Identify which cell holds the provided text, then report its [x, y] central coordinate. 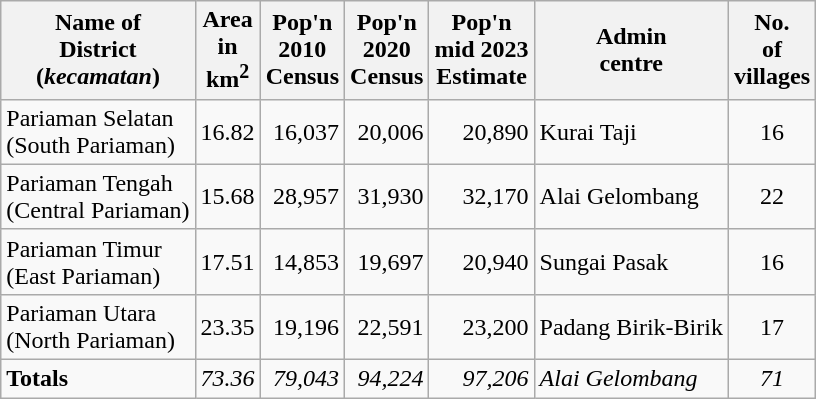
Area in km2 [228, 50]
32,170 [482, 196]
79,043 [302, 379]
94,224 [387, 379]
20,890 [482, 132]
28,957 [302, 196]
Admincentre [631, 50]
97,206 [482, 379]
22 [772, 196]
Sungai Pasak [631, 262]
14,853 [302, 262]
71 [772, 379]
17 [772, 326]
73.36 [228, 379]
20,006 [387, 132]
Totals [98, 379]
Pariaman Selatan (South Pariaman) [98, 132]
16.82 [228, 132]
Pariaman Utara (North Pariaman) [98, 326]
19,196 [302, 326]
Pop'n 2010 Census [302, 50]
20,940 [482, 262]
Pop'n mid 2023 Estimate [482, 50]
15.68 [228, 196]
Pop'n 2020 Census [387, 50]
Name of District(kecamatan) [98, 50]
31,930 [387, 196]
23,200 [482, 326]
Pariaman Tengah (Central Pariaman) [98, 196]
17.51 [228, 262]
Padang Birik-Birik [631, 326]
16,037 [302, 132]
Kurai Taji [631, 132]
22,591 [387, 326]
Pariaman Timur (East Pariaman) [98, 262]
23.35 [228, 326]
No.ofvillages [772, 50]
19,697 [387, 262]
